Capture the cell that displays the provided text and extract its [x, y] central coordinate. 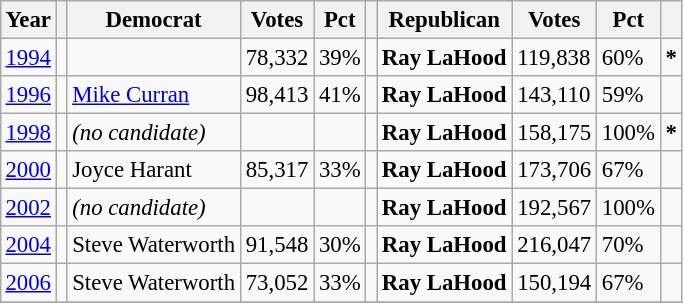
150,194 [554, 283]
1994 [28, 57]
2000 [28, 170]
30% [340, 245]
143,110 [554, 95]
Year [28, 20]
1996 [28, 95]
91,548 [276, 245]
70% [628, 245]
192,567 [554, 208]
2004 [28, 245]
98,413 [276, 95]
85,317 [276, 170]
Mike Curran [154, 95]
Joyce Harant [154, 170]
1998 [28, 133]
78,332 [276, 57]
173,706 [554, 170]
73,052 [276, 283]
Republican [444, 20]
39% [340, 57]
59% [628, 95]
Democrat [154, 20]
2006 [28, 283]
60% [628, 57]
119,838 [554, 57]
158,175 [554, 133]
41% [340, 95]
216,047 [554, 245]
2002 [28, 208]
